Identify which cell holds the provided text, then report its (x, y) central coordinate. 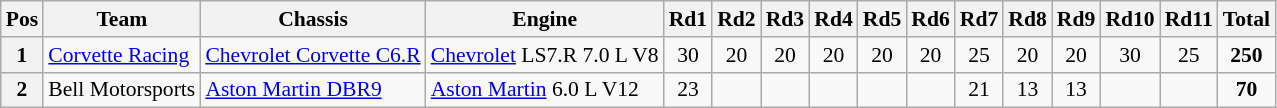
Chevrolet Corvette C6.R (312, 55)
70 (1246, 90)
Rd6 (930, 19)
Rd5 (882, 19)
Rd8 (1028, 19)
Bell Motorsports (122, 90)
Pos (22, 19)
Team (122, 19)
Rd3 (786, 19)
Total (1246, 19)
Engine (545, 19)
Rd4 (834, 19)
Aston Martin DBR9 (312, 90)
Rd1 (688, 19)
2 (22, 90)
Aston Martin 6.0 L V12 (545, 90)
Corvette Racing (122, 55)
Rd9 (1076, 19)
23 (688, 90)
Chevrolet LS7.R 7.0 L V8 (545, 55)
Rd10 (1130, 19)
Rd7 (980, 19)
Chassis (312, 19)
250 (1246, 55)
21 (980, 90)
Rd2 (736, 19)
Rd11 (1189, 19)
1 (22, 55)
